Output the [x, y] coordinate of the center of the cell containing the given text.  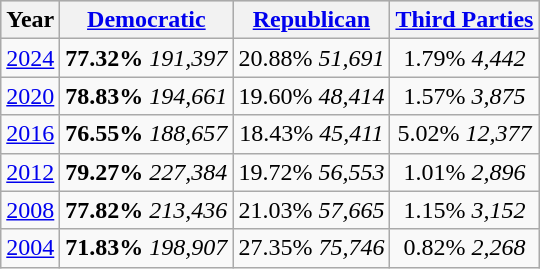
20.88% 51,691 [312, 58]
1.01% 2,896 [464, 172]
2016 [30, 134]
77.32% 191,397 [146, 58]
1.79% 4,442 [464, 58]
27.35% 75,746 [312, 248]
Republican [312, 20]
Democratic [146, 20]
79.27% 227,384 [146, 172]
Third Parties [464, 20]
78.83% 194,661 [146, 96]
2024 [30, 58]
0.82% 2,268 [464, 248]
5.02% 12,377 [464, 134]
76.55% 188,657 [146, 134]
18.43% 45,411 [312, 134]
2020 [30, 96]
19.60% 48,414 [312, 96]
1.57% 3,875 [464, 96]
19.72% 56,553 [312, 172]
Year [30, 20]
2004 [30, 248]
2012 [30, 172]
21.03% 57,665 [312, 210]
1.15% 3,152 [464, 210]
71.83% 198,907 [146, 248]
77.82% 213,436 [146, 210]
2008 [30, 210]
